Search for the cell housing the specified text and yield its [x, y] center coordinate. 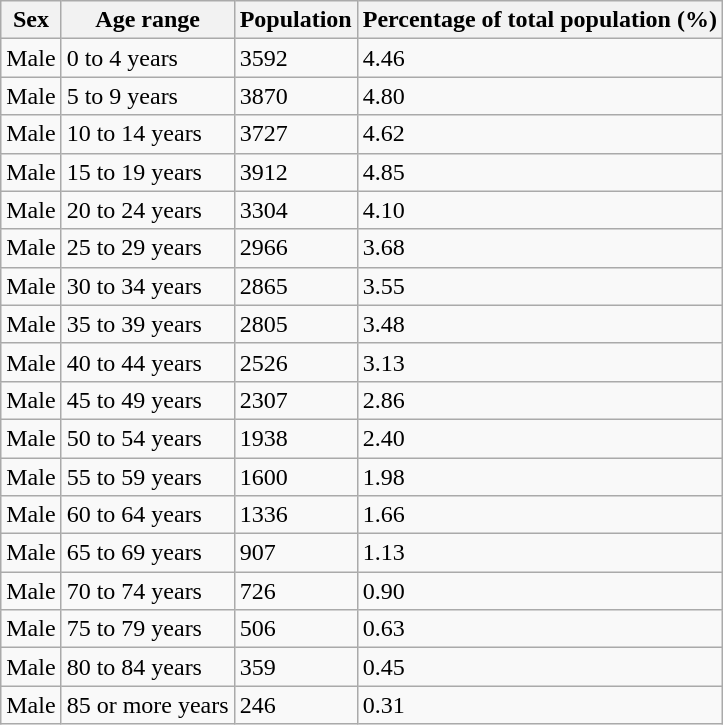
1.66 [540, 515]
65 to 69 years [148, 553]
15 to 19 years [148, 172]
2865 [296, 286]
4.62 [540, 134]
3727 [296, 134]
75 to 79 years [148, 629]
0.90 [540, 591]
4.80 [540, 96]
80 to 84 years [148, 667]
2966 [296, 248]
246 [296, 705]
0 to 4 years [148, 58]
1.13 [540, 553]
5 to 9 years [148, 96]
Percentage of total population (%) [540, 20]
4.85 [540, 172]
20 to 24 years [148, 210]
1336 [296, 515]
70 to 74 years [148, 591]
40 to 44 years [148, 362]
30 to 34 years [148, 286]
3870 [296, 96]
10 to 14 years [148, 134]
2307 [296, 400]
Population [296, 20]
35 to 39 years [148, 324]
506 [296, 629]
2.86 [540, 400]
4.10 [540, 210]
3.48 [540, 324]
3.55 [540, 286]
726 [296, 591]
45 to 49 years [148, 400]
Sex [31, 20]
3304 [296, 210]
2.40 [540, 438]
3912 [296, 172]
0.31 [540, 705]
359 [296, 667]
1938 [296, 438]
4.46 [540, 58]
2526 [296, 362]
0.45 [540, 667]
907 [296, 553]
Age range [148, 20]
25 to 29 years [148, 248]
3.68 [540, 248]
55 to 59 years [148, 477]
50 to 54 years [148, 438]
0.63 [540, 629]
3592 [296, 58]
60 to 64 years [148, 515]
85 or more years [148, 705]
1.98 [540, 477]
3.13 [540, 362]
2805 [296, 324]
1600 [296, 477]
